From the cell containing the given text, extract its center point as [x, y] coordinate. 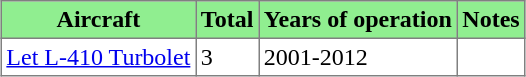
Aircraft [98, 20]
Years of operation [358, 20]
Let L-410 Turbolet [98, 57]
Total [228, 20]
3 [228, 57]
Notes [491, 20]
2001-2012 [358, 57]
